Identify which cell holds the provided text, then report its [x, y] central coordinate. 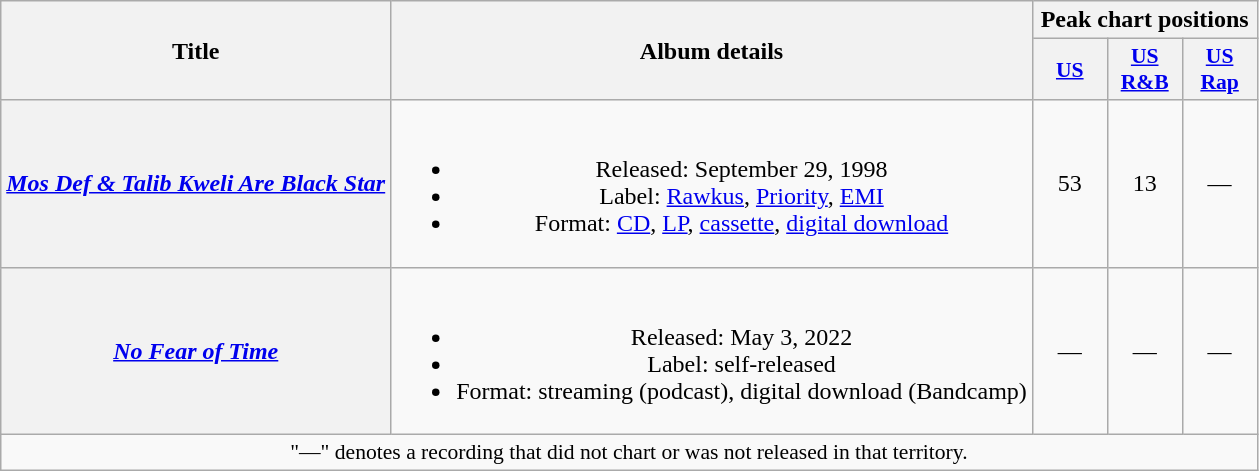
Released: September 29, 1998 Label: Rawkus, Priority, EMIFormat: CD, LP, cassette, digital download [712, 184]
USR&B [1144, 70]
Peak chart positions [1144, 20]
USRap [1220, 70]
Album details [712, 50]
Title [196, 50]
Mos Def & Talib Kweli Are Black Star [196, 184]
No Fear of Time [196, 350]
Released: May 3, 2022 Label: self-releasedFormat: streaming (podcast), digital download (Bandcamp) [712, 350]
US [1070, 70]
13 [1144, 184]
"—" denotes a recording that did not chart or was not released in that territory. [629, 452]
53 [1070, 184]
